Scan for the cell matching the given text and deliver its [x, y] coordinate at center. 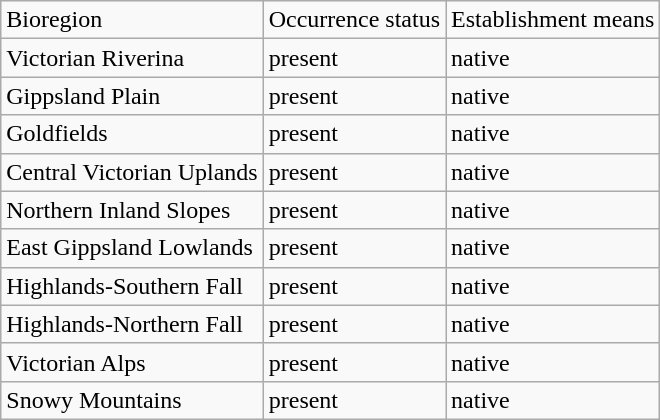
Highlands-Northern Fall [132, 324]
Establishment means [553, 20]
Victorian Alps [132, 362]
Bioregion [132, 20]
Gippsland Plain [132, 96]
Northern Inland Slopes [132, 210]
Snowy Mountains [132, 400]
Victorian Riverina [132, 58]
Goldfields [132, 134]
East Gippsland Lowlands [132, 248]
Highlands-Southern Fall [132, 286]
Central Victorian Uplands [132, 172]
Occurrence status [354, 20]
